Output the (X, Y) coordinate of the center of the cell containing the given text.  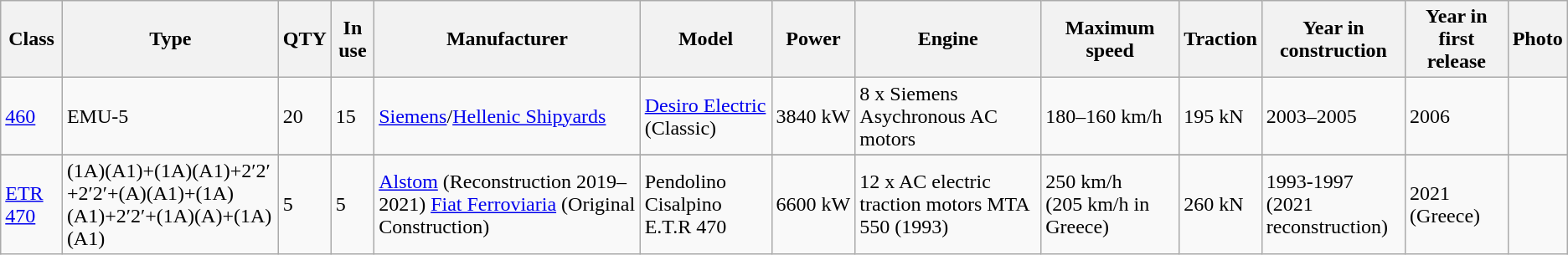
260 kN (1221, 204)
ETR 470 (32, 204)
6600 kW (813, 204)
Model (705, 39)
12 x AC electric traction motors MTA 550 (1993) (948, 204)
Manufacturer (508, 39)
Siemens/Hellenic Shipyards (508, 116)
Traction (1221, 39)
Engine (948, 39)
195 kN (1221, 116)
ΕMU-5 (170, 116)
2006 (1457, 116)
Year in construction (1333, 39)
20 (305, 116)
QTY (305, 39)
Class (32, 39)
Desiro Electric (Classic) (705, 116)
Maximum speed (1111, 39)
Photo (1538, 39)
15 (352, 116)
Year in first release (1457, 39)
Pendolino Cisalpino E.T.R 470 (705, 204)
180–160 km/h (1111, 116)
460 (32, 116)
(1A)(A1)+(1A)(A1)+2′2′+2′2′+(A)(A1)+(1A)(A1)+2′2′+(1A)(A)+(1A)(A1) (170, 204)
In use (352, 39)
2003–2005 (1333, 116)
Power (813, 39)
2021 (Greece) (1457, 204)
Alstom (Reconstruction 2019–2021) Fiat Ferroviaria (Original Construction) (508, 204)
3840 kW (813, 116)
250 km/h (205 km/h in Greece) (1111, 204)
Type (170, 39)
8 x Siemens Asychronous AC motors (948, 116)
1993-1997(2021 reconstruction) (1333, 204)
